Find where the given text appears and provide that cell's center as (X, Y) coordinate. 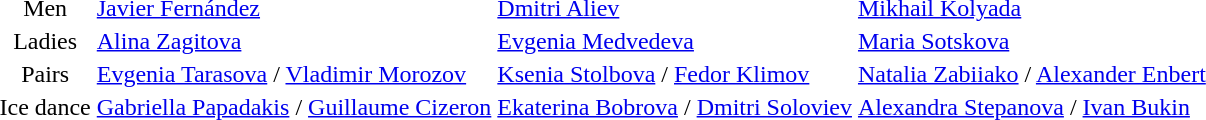
Evgenia Medvedeva (675, 41)
Alina Zagitova (294, 41)
Ksenia Stolbova / Fedor Klimov (675, 74)
Evgenia Tarasova / Vladimir Morozov (294, 74)
